Find where the given text appears and provide that cell's center as [x, y] coordinate. 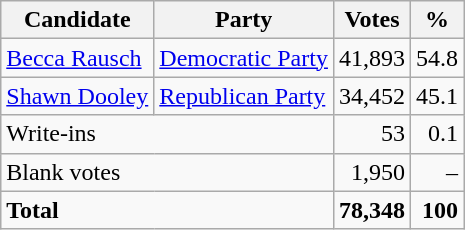
Candidate [78, 20]
Party [244, 20]
78,348 [372, 210]
Blank votes [168, 172]
41,893 [372, 58]
Write-ins [168, 134]
Total [168, 210]
Shawn Dooley [78, 96]
Republican Party [244, 96]
– [438, 172]
45.1 [438, 96]
0.1 [438, 134]
% [438, 20]
100 [438, 210]
54.8 [438, 58]
Democratic Party [244, 58]
1,950 [372, 172]
Votes [372, 20]
Becca Rausch [78, 58]
53 [372, 134]
34,452 [372, 96]
